Pinpoint the cell where the given text exists, returning its [X, Y] midpoint coordinate. 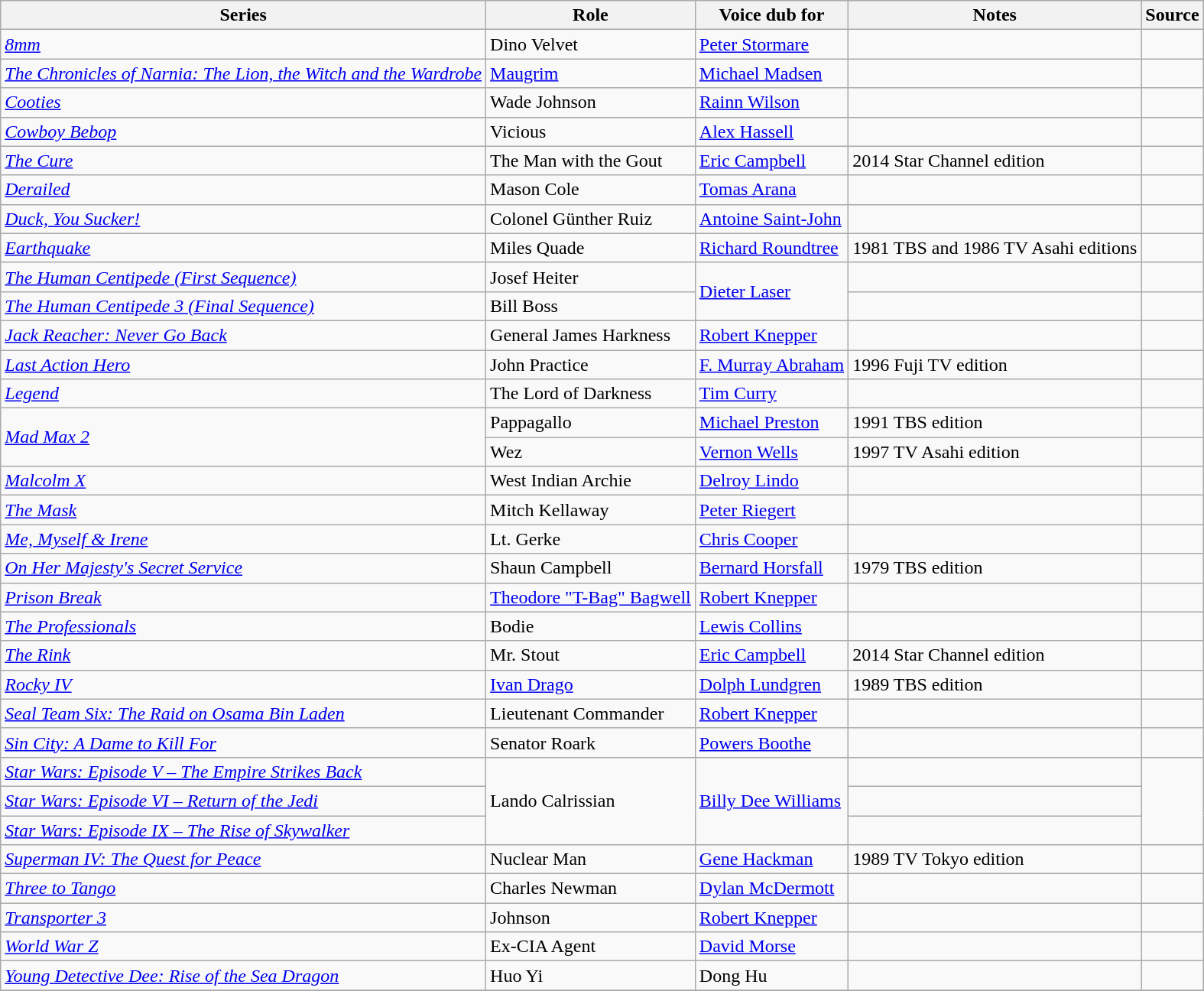
The Cure [243, 161]
Mr. Stout [591, 655]
1991 TBS edition [995, 423]
Gene Hackman [771, 859]
The Human Centipede 3 (Final Sequence) [243, 306]
Dieter Laser [771, 291]
Young Detective Dee: Rise of the Sea Dragon [243, 976]
Transporter 3 [243, 918]
Earthquake [243, 248]
Wade Johnson [591, 102]
Malcolm X [243, 481]
General James Harkness [591, 335]
World War Z [243, 947]
Cowboy Bebop [243, 132]
Bernard Horsfall [771, 568]
Three to Tango [243, 889]
Pappagallo [591, 423]
8mm [243, 44]
Dong Hu [771, 976]
Antoine Saint-John [771, 219]
Duck, You Sucker! [243, 219]
1989 TBS edition [995, 684]
Voice dub for [771, 15]
Jack Reacher: Never Go Back [243, 335]
Derailed [243, 190]
Maugrim [591, 73]
Wez [591, 452]
1989 TV Tokyo edition [995, 859]
Superman IV: The Quest for Peace [243, 859]
Michael Preston [771, 423]
Role [591, 15]
Dolph Lundgren [771, 684]
1997 TV Asahi edition [995, 452]
1981 TBS and 1986 TV Asahi editions [995, 248]
Lando Calrissian [591, 801]
Notes [995, 15]
Huo Yi [591, 976]
Colonel Günther Ruiz [591, 219]
David Morse [771, 947]
Tim Curry [771, 394]
Ex-CIA Agent [591, 947]
The Mask [243, 510]
Alex Hassell [771, 132]
Legend [243, 394]
Senator Roark [591, 742]
Sin City: A Dame to Kill For [243, 742]
Mason Cole [591, 190]
1979 TBS edition [995, 568]
The Man with the Gout [591, 161]
The Professionals [243, 626]
Vicious [591, 132]
Star Wars: Episode VI – Return of the Jedi [243, 801]
John Practice [591, 365]
Powers Boothe [771, 742]
The Rink [243, 655]
The Chronicles of Narnia: The Lion, the Witch and the Wardrobe [243, 73]
Tomas Arana [771, 190]
Lt. Gerke [591, 539]
Dylan McDermott [771, 889]
On Her Majesty's Secret Service [243, 568]
Delroy Lindo [771, 481]
West Indian Archie [591, 481]
Theodore "T-Bag" Bagwell [591, 597]
Lewis Collins [771, 626]
Last Action Hero [243, 365]
Lieutenant Commander [591, 713]
Bodie [591, 626]
Chris Cooper [771, 539]
Star Wars: Episode IX – The Rise of Skywalker [243, 830]
Series [243, 15]
The Human Centipede (First Sequence) [243, 277]
Ivan Drago [591, 684]
1996 Fuji TV edition [995, 365]
Johnson [591, 918]
Richard Roundtree [771, 248]
Bill Boss [591, 306]
Source [1173, 15]
Vernon Wells [771, 452]
Seal Team Six: The Raid on Osama Bin Laden [243, 713]
Nuclear Man [591, 859]
F. Murray Abraham [771, 365]
Me, Myself & Irene [243, 539]
Cooties [243, 102]
Mitch Kellaway [591, 510]
Michael Madsen [771, 73]
Billy Dee Williams [771, 801]
Miles Quade [591, 248]
Shaun Campbell [591, 568]
Mad Max 2 [243, 437]
Dino Velvet [591, 44]
Peter Riegert [771, 510]
Rainn Wilson [771, 102]
Prison Break [243, 597]
Star Wars: Episode V – The Empire Strikes Back [243, 772]
Rocky IV [243, 684]
The Lord of Darkness [591, 394]
Peter Stormare [771, 44]
Josef Heiter [591, 277]
Charles Newman [591, 889]
